Locate the cell with the specified text and output its [x, y] center coordinate. 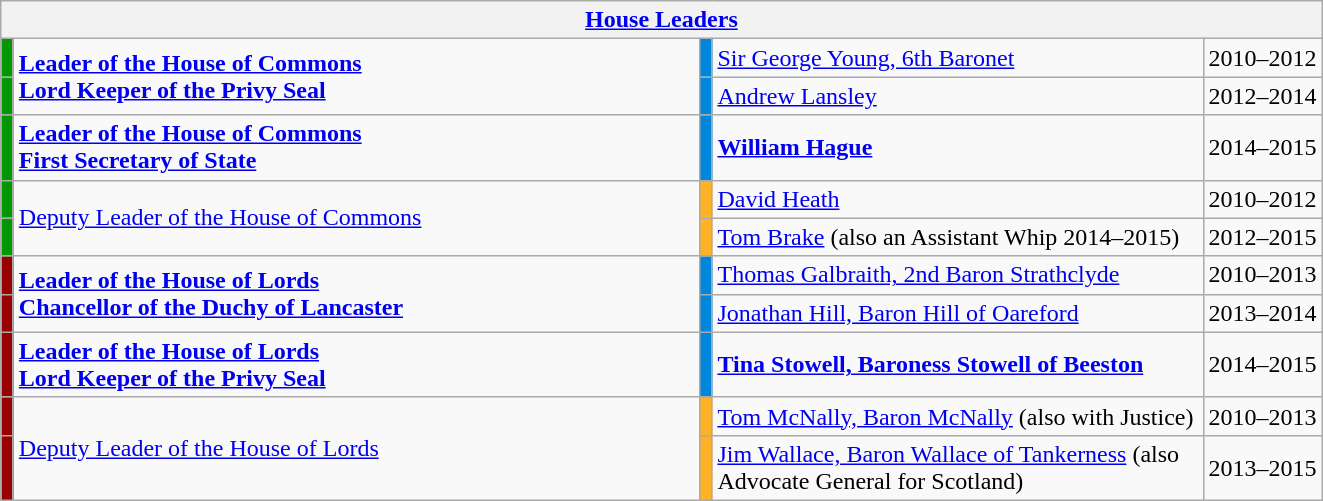
Sir George Young, 6th Baronet [958, 58]
Deputy Leader of the House of Commons [356, 218]
Jonathan Hill, Baron Hill of Oareford [958, 313]
2013–2015 [1262, 468]
2013–2014 [1262, 313]
Deputy Leader of the House of Lords [356, 448]
Thomas Galbraith, 2nd Baron Strathclyde [958, 275]
Leader of the House of CommonsLord Keeper of the Privy Seal [356, 77]
House Leaders [662, 20]
2012–2014 [1262, 96]
Tom Brake (also an Assistant Whip 2014–2015) [958, 237]
Tom McNally, Baron McNally (also with Justice) [958, 416]
David Heath [958, 199]
Andrew Lansley [958, 96]
Leader of the House of CommonsFirst Secretary of State [356, 148]
Jim Wallace, Baron Wallace of Tankerness (also Advocate General for Scotland) [958, 468]
Leader of the House of LordsChancellor of the Duchy of Lancaster [356, 294]
Tina Stowell, Baroness Stowell of Beeston [958, 364]
2012–2015 [1262, 237]
William Hague [958, 148]
Leader of the House of LordsLord Keeper of the Privy Seal [356, 364]
